Provide the [x, y] coordinate of the cell's center where the given text is located.  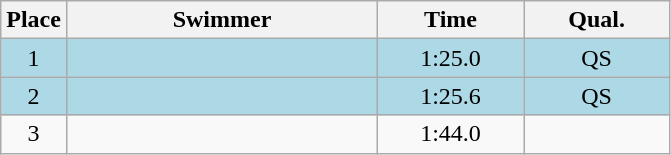
Time [451, 20]
1 [34, 58]
2 [34, 96]
1:44.0 [451, 134]
3 [34, 134]
Qual. [597, 20]
Place [34, 20]
1:25.6 [451, 96]
1:25.0 [451, 58]
Swimmer [222, 20]
